Return the (X, Y) coordinate for the center point of the cell that contains the specified text.  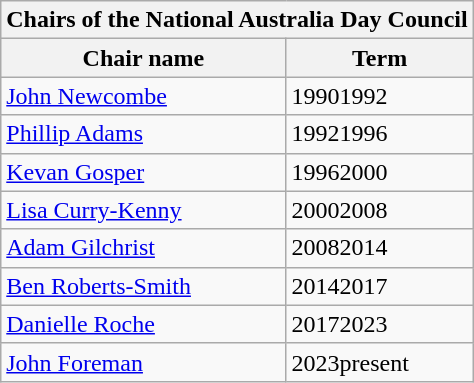
20172023 (380, 324)
Adam Gilchrist (144, 248)
Lisa Curry-Kenny (144, 210)
2023present (380, 362)
20002008 (380, 210)
Danielle Roche (144, 324)
Phillip Adams (144, 134)
20082014 (380, 248)
Chair name (144, 58)
John Foreman (144, 362)
19962000 (380, 172)
19921996 (380, 134)
Term (380, 58)
20142017 (380, 286)
Ben Roberts-Smith (144, 286)
Chairs of the National Australia Day Council (237, 20)
John Newcombe (144, 96)
19901992 (380, 96)
Kevan Gosper (144, 172)
